Identify which cell holds the provided text, then report its (X, Y) central coordinate. 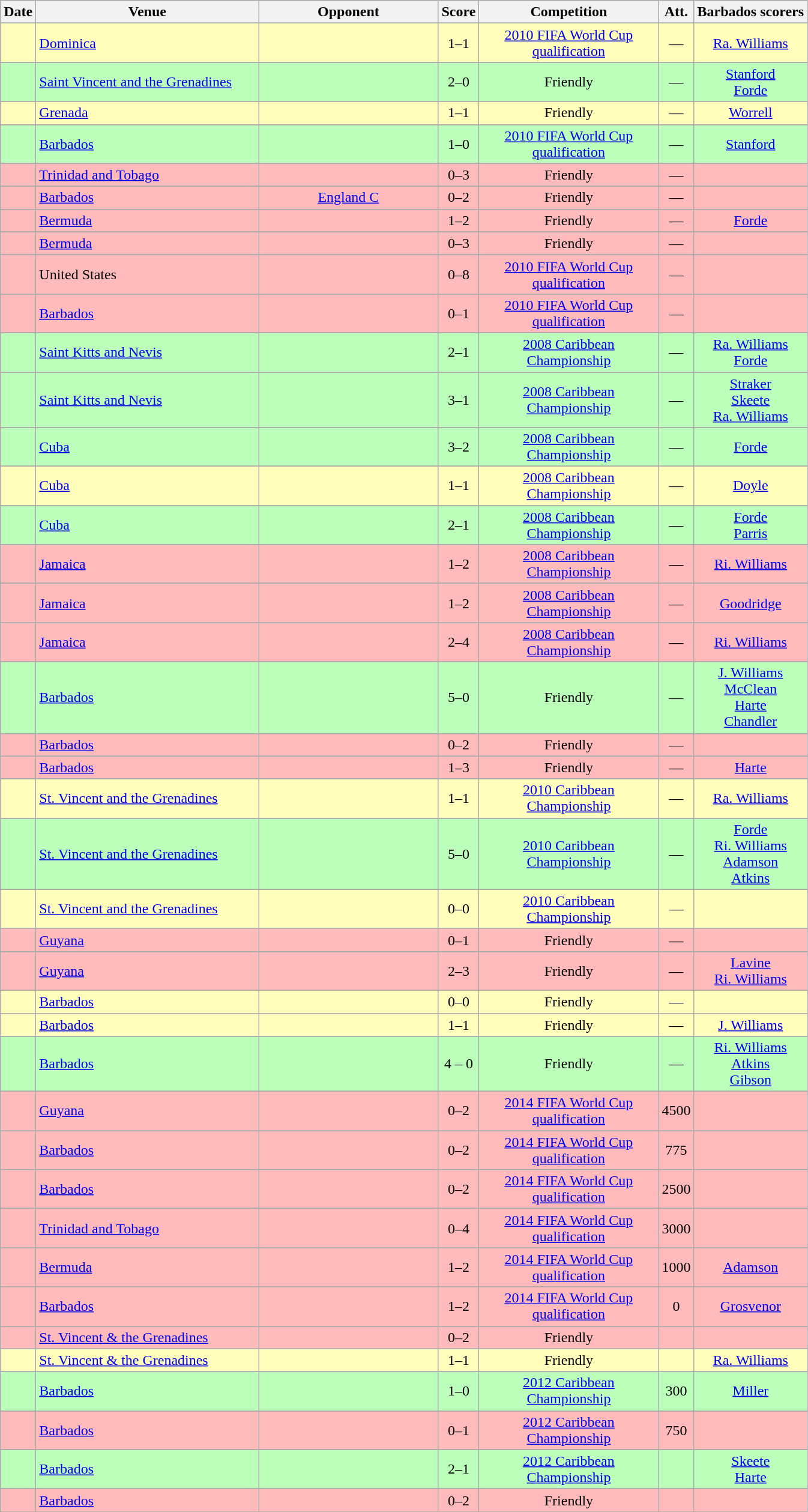
Venue (148, 12)
Ra. Williams Forde (750, 352)
Dominica (148, 43)
Adamson (750, 1267)
Competition (569, 12)
Skeete Harte (750, 1469)
300 (676, 1391)
Score (459, 12)
Doyle (750, 486)
3000 (676, 1229)
Opponent (348, 12)
2–4 (459, 643)
0 (676, 1307)
Stanford (750, 144)
Lavine Ri. Williams (750, 970)
0–8 (459, 274)
Saint Vincent and the Grenadines (148, 82)
Stanford Forde (750, 82)
J. Williams McClean Harte Chandler (750, 698)
750 (676, 1430)
2–0 (459, 82)
3–2 (459, 447)
England C (348, 198)
Miller (750, 1391)
775 (676, 1151)
4 – 0 (459, 1064)
Forde Ri. Williams Adamson Atkins (750, 854)
Worrell (750, 113)
Att. (676, 12)
Grosvenor (750, 1307)
United States (148, 274)
Goodridge (750, 603)
1–3 (459, 767)
Forde Parris (750, 525)
1000 (676, 1267)
J. Williams (750, 1025)
Date (18, 12)
2–3 (459, 970)
2500 (676, 1189)
Ri. Williams Atkins Gibson (750, 1064)
Straker Skeete Ra. Williams (750, 400)
0–4 (459, 1229)
Barbados scorers (750, 12)
Harte (750, 767)
3–1 (459, 400)
Grenada (148, 113)
4500 (676, 1111)
